Identify which cell holds the provided text, then report its (X, Y) central coordinate. 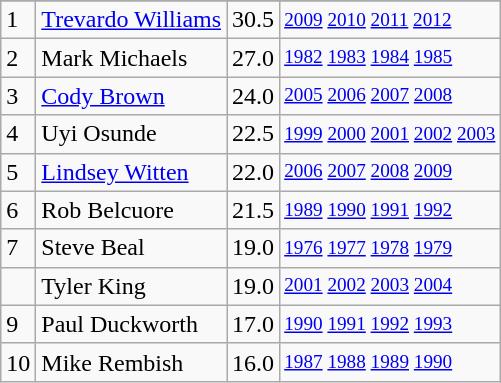
2 (18, 58)
Mark Michaels (132, 58)
10 (18, 362)
Paul Duckworth (132, 324)
Steve Beal (132, 248)
27.0 (254, 58)
5 (18, 172)
Lindsey Witten (132, 172)
2005 2006 2007 2008 (390, 96)
6 (18, 210)
Tyler King (132, 286)
1999 2000 2001 2002 2003 (390, 134)
1982 1983 1984 1985 (390, 58)
1990 1991 1992 1993 (390, 324)
17.0 (254, 324)
Mike Rembish (132, 362)
21.5 (254, 210)
2009 2010 2011 2012 (390, 20)
Trevardo Williams (132, 20)
16.0 (254, 362)
9 (18, 324)
24.0 (254, 96)
3 (18, 96)
1976 1977 1978 1979 (390, 248)
22.5 (254, 134)
22.0 (254, 172)
1 (18, 20)
30.5 (254, 20)
4 (18, 134)
Uyi Osunde (132, 134)
1989 1990 1991 1992 (390, 210)
Rob Belcuore (132, 210)
Cody Brown (132, 96)
2006 2007 2008 2009 (390, 172)
1987 1988 1989 1990 (390, 362)
7 (18, 248)
2001 2002 2003 2004 (390, 286)
